Capture the cell that displays the provided text and extract its [x, y] central coordinate. 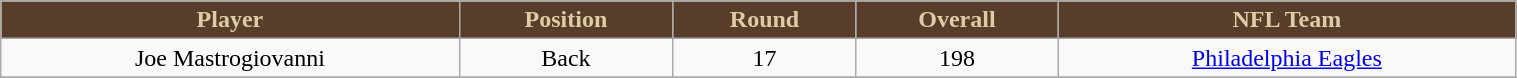
Round [764, 20]
Philadelphia Eagles [1287, 58]
17 [764, 58]
Position [566, 20]
NFL Team [1287, 20]
Overall [956, 20]
Player [230, 20]
Joe Mastrogiovanni [230, 58]
Back [566, 58]
198 [956, 58]
